Return the (X, Y) coordinate for the center point of the cell that contains the specified text.  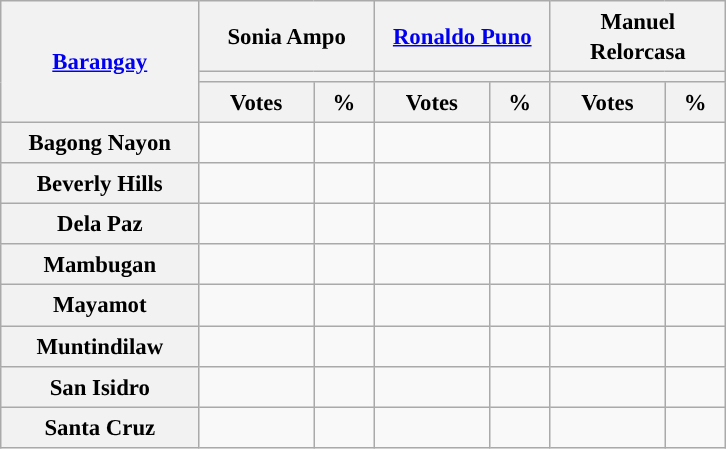
Mayamot (100, 306)
Sonia Ampo (287, 36)
Bagong Nayon (100, 144)
Santa Cruz (100, 428)
Manuel Relorcasa (638, 36)
Muntindilaw (100, 346)
Beverly Hills (100, 184)
Barangay (100, 62)
Dela Paz (100, 224)
San Isidro (100, 386)
Ronaldo Puno (462, 36)
Mambugan (100, 264)
